Capture the cell that displays the provided text and extract its (x, y) central coordinate. 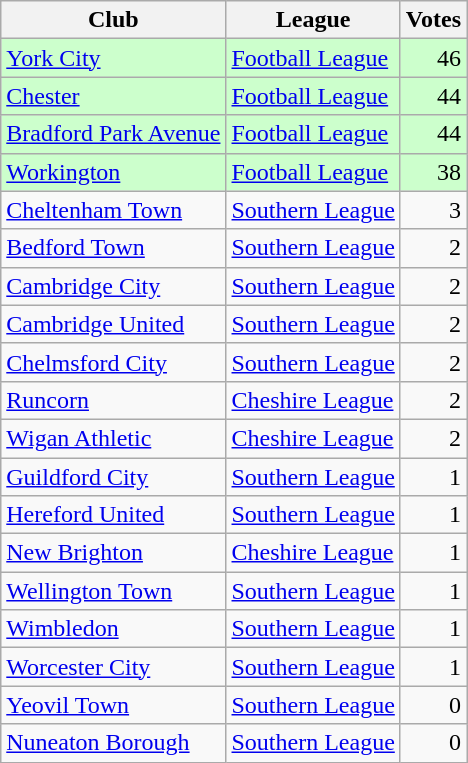
Yeovil Town (114, 705)
New Brighton (114, 553)
46 (433, 58)
Chester (114, 96)
League (313, 20)
Club (114, 20)
Runcorn (114, 400)
Votes (433, 20)
Wigan Athletic (114, 438)
Worcester City (114, 667)
Guildford City (114, 477)
Hereford United (114, 515)
Wellington Town (114, 591)
Chelmsford City (114, 362)
Bedford Town (114, 248)
Nuneaton Borough (114, 743)
Cheltenham Town (114, 210)
Bradford Park Avenue (114, 134)
Cambridge United (114, 324)
Wimbledon (114, 629)
Workington (114, 172)
38 (433, 172)
Cambridge City (114, 286)
York City (114, 58)
3 (433, 210)
